Detect which cell encompasses the target text, then output its (x, y) center coordinate. 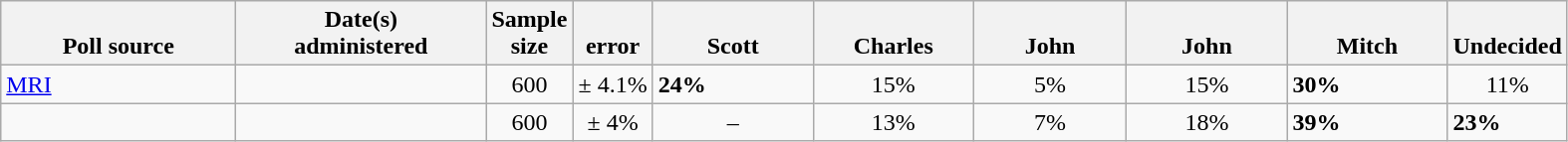
5% (1050, 84)
Undecided (1507, 34)
– (733, 122)
± 4.1% (613, 84)
Poll source (119, 34)
MRI (119, 84)
Date(s)administered (361, 34)
Samplesize (530, 34)
11% (1507, 84)
30% (1367, 84)
24% (733, 84)
error (613, 34)
Scott (733, 34)
39% (1367, 122)
Charles (893, 34)
± 4% (613, 122)
13% (893, 122)
18% (1207, 122)
Mitch (1367, 34)
7% (1050, 122)
23% (1507, 122)
